Determine the [x, y] coordinate at the center of the cell enclosing the given text.  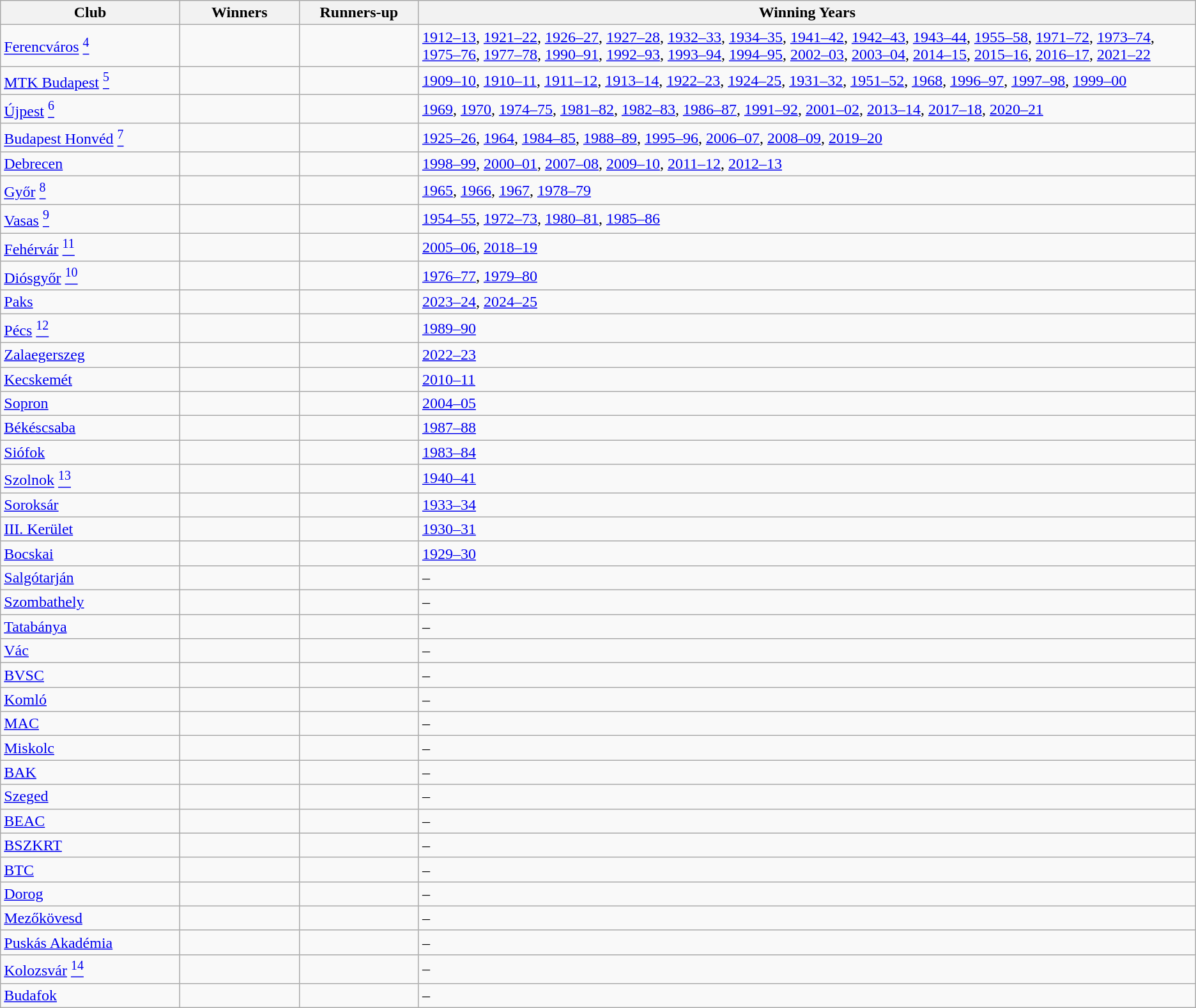
1909–10, 1910–11, 1911–12, 1913–14, 1922–23, 1924–25, 1931–32, 1951–52, 1968, 1996–97, 1997–98, 1999–00 [807, 80]
Szombathely [91, 602]
III. Kerület [91, 529]
Dorog [91, 894]
Winning Years [807, 13]
1976–77, 1979–80 [807, 276]
Vasas 9 [91, 218]
Budapest Honvéd 7 [91, 138]
1933–34 [807, 505]
1969, 1970, 1974–75, 1981–82, 1982–83, 1986–87, 1991–92, 2001–02, 2013–14, 2017–18, 2020–21 [807, 109]
MAC [91, 724]
1983–84 [807, 452]
Budafok [91, 995]
2010–11 [807, 379]
1930–31 [807, 529]
1989–90 [807, 328]
Debrecen [91, 164]
BVSC [91, 675]
1954–55, 1972–73, 1980–81, 1985–86 [807, 218]
Komló [91, 699]
BAK [91, 772]
2022–23 [807, 355]
Vác [91, 651]
Tatabánya [91, 627]
1998–99, 2000–01, 2007–08, 2009–10, 2011–12, 2012–13 [807, 164]
Bocskai [91, 553]
Miskolc [91, 748]
Soroksár [91, 505]
Paks [91, 302]
Kecskemét [91, 379]
Békéscsaba [91, 428]
Szolnok 13 [91, 479]
Fehérvár 11 [91, 248]
1965, 1966, 1967, 1978–79 [807, 190]
Győr 8 [91, 190]
Zalaegerszeg [91, 355]
2004–05 [807, 404]
Runners-up [359, 13]
Club [91, 13]
Siófok [91, 452]
Pécs 12 [91, 328]
Sopron [91, 404]
Puskás Akadémia [91, 942]
1925–26, 1964, 1984–85, 1988–89, 1995–96, 2006–07, 2008–09, 2019–20 [807, 138]
Mezőkövesd [91, 918]
2005–06, 2018–19 [807, 248]
BSZKRT [91, 845]
Diósgyőr 10 [91, 276]
2023–24, 2024–25 [807, 302]
Kolozsvár 14 [91, 968]
BTC [91, 869]
Újpest 6 [91, 109]
1940–41 [807, 479]
Ferencváros 4 [91, 46]
1987–88 [807, 428]
BEAC [91, 821]
1929–30 [807, 553]
Winners [239, 13]
Szeged [91, 797]
Salgótarján [91, 577]
MTK Budapest 5 [91, 80]
